Return the [x, y] coordinate for the center point of the cell that contains the specified text.  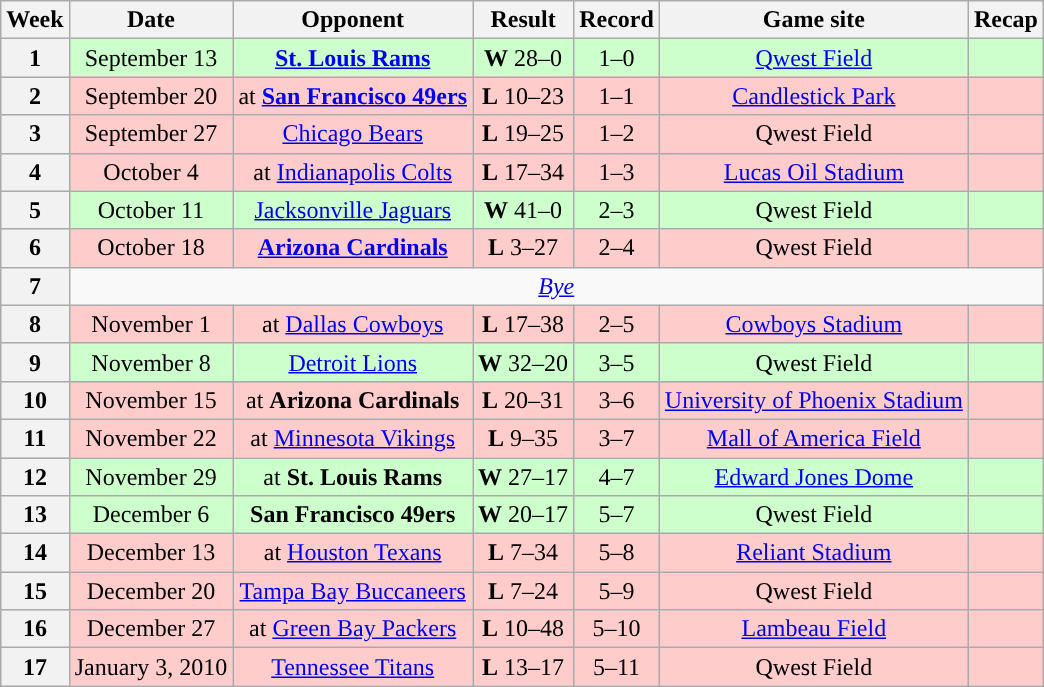
5–7 [617, 515]
November 1 [151, 324]
2–5 [617, 324]
4–7 [617, 477]
15 [35, 591]
September 13 [151, 58]
Record [617, 20]
L 17–34 [524, 172]
10 [35, 400]
at Green Bay Packers [353, 629]
Cowboys Stadium [814, 324]
1–3 [617, 172]
8 [35, 324]
1–2 [617, 134]
1–0 [617, 58]
L 19–25 [524, 134]
Tennessee Titans [353, 667]
Recap [1006, 20]
L 7–34 [524, 553]
2 [35, 96]
San Francisco 49ers [353, 515]
at St. Louis Rams [353, 477]
6 [35, 248]
Edward Jones Dome [814, 477]
16 [35, 629]
14 [35, 553]
at Indianapolis Colts [353, 172]
at Minnesota Vikings [353, 438]
2–4 [617, 248]
1 [35, 58]
St. Louis Rams [353, 58]
3 [35, 134]
Lambeau Field [814, 629]
W 32–20 [524, 362]
December 27 [151, 629]
17 [35, 667]
Result [524, 20]
11 [35, 438]
5–8 [617, 553]
at Arizona Cardinals [353, 400]
L 20–31 [524, 400]
2–3 [617, 210]
1–1 [617, 96]
Chicago Bears [353, 134]
September 27 [151, 134]
October 4 [151, 172]
Opponent [353, 20]
3–7 [617, 438]
November 22 [151, 438]
Bye [556, 286]
October 18 [151, 248]
at Houston Texans [353, 553]
L 10–23 [524, 96]
Reliant Stadium [814, 553]
November 15 [151, 400]
4 [35, 172]
W 27–17 [524, 477]
University of Phoenix Stadium [814, 400]
Candlestick Park [814, 96]
November 29 [151, 477]
L 3–27 [524, 248]
December 6 [151, 515]
September 20 [151, 96]
L 17–38 [524, 324]
13 [35, 515]
9 [35, 362]
L 13–17 [524, 667]
L 9–35 [524, 438]
Tampa Bay Buccaneers [353, 591]
12 [35, 477]
at Dallas Cowboys [353, 324]
November 8 [151, 362]
Week [35, 20]
Detroit Lions [353, 362]
Lucas Oil Stadium [814, 172]
December 13 [151, 553]
7 [35, 286]
at San Francisco 49ers [353, 96]
5–9 [617, 591]
3–6 [617, 400]
Date [151, 20]
L 10–48 [524, 629]
5–11 [617, 667]
5–10 [617, 629]
Jacksonville Jaguars [353, 210]
October 11 [151, 210]
Arizona Cardinals [353, 248]
W 20–17 [524, 515]
W 28–0 [524, 58]
3–5 [617, 362]
December 20 [151, 591]
January 3, 2010 [151, 667]
Mall of America Field [814, 438]
Game site [814, 20]
W 41–0 [524, 210]
5 [35, 210]
L 7–24 [524, 591]
